Return (x, y) of the center of cell containing provided text 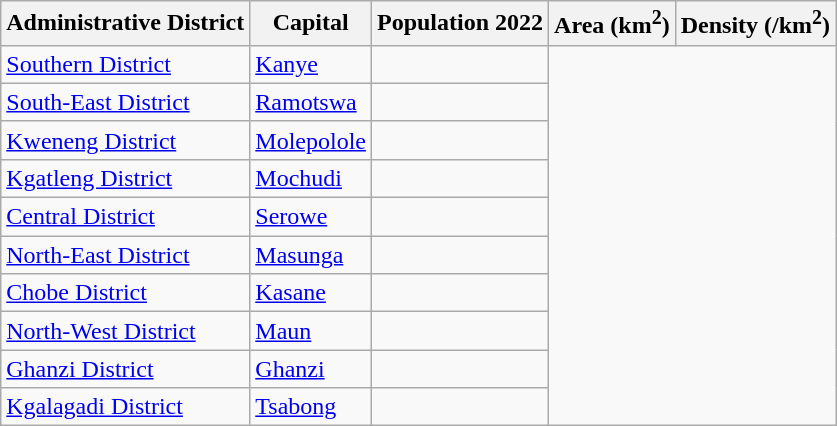
Chobe District (126, 293)
North-East District (126, 255)
Kgatleng District (126, 178)
Central District (126, 217)
Southern District (126, 64)
Ramotswa (311, 102)
Serowe (311, 217)
Kasane (311, 293)
Tsabong (311, 407)
North-West District (126, 331)
Administrative District (126, 24)
Kanye (311, 64)
Kgalagadi District (126, 407)
Mochudi (311, 178)
Kweneng District (126, 140)
Area (km2) (612, 24)
Density (/km2) (755, 24)
South-East District (126, 102)
Masunga (311, 255)
Ghanzi (311, 369)
Ghanzi District (126, 369)
Molepolole (311, 140)
Maun (311, 331)
Capital (311, 24)
Population 2022 (460, 24)
